Detect which cell encompasses the target text, then output its (x, y) center coordinate. 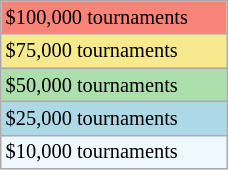
$75,000 tournaments (114, 51)
$100,000 tournaments (114, 17)
$25,000 tournaments (114, 118)
$50,000 tournaments (114, 85)
$10,000 tournaments (114, 152)
